Determine the (X, Y) coordinate at the center of the cell enclosing the given text.  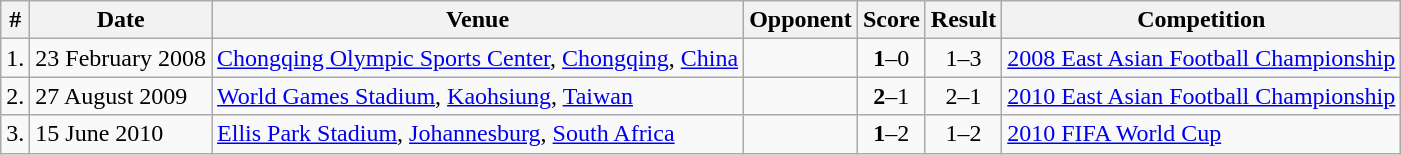
2. (16, 96)
Chongqing Olympic Sports Center, Chongqing, China (478, 58)
23 February 2008 (121, 58)
Ellis Park Stadium, Johannesburg, South Africa (478, 134)
1. (16, 58)
Date (121, 20)
Opponent (801, 20)
2008 East Asian Football Championship (1202, 58)
# (16, 20)
2010 FIFA World Cup (1202, 134)
Score (891, 20)
15 June 2010 (121, 134)
World Games Stadium, Kaohsiung, Taiwan (478, 96)
Venue (478, 20)
2010 East Asian Football Championship (1202, 96)
1–3 (963, 58)
Result (963, 20)
3. (16, 134)
Competition (1202, 20)
27 August 2009 (121, 96)
1–0 (891, 58)
